Pinpoint the cell where the given text exists, returning its [X, Y] midpoint coordinate. 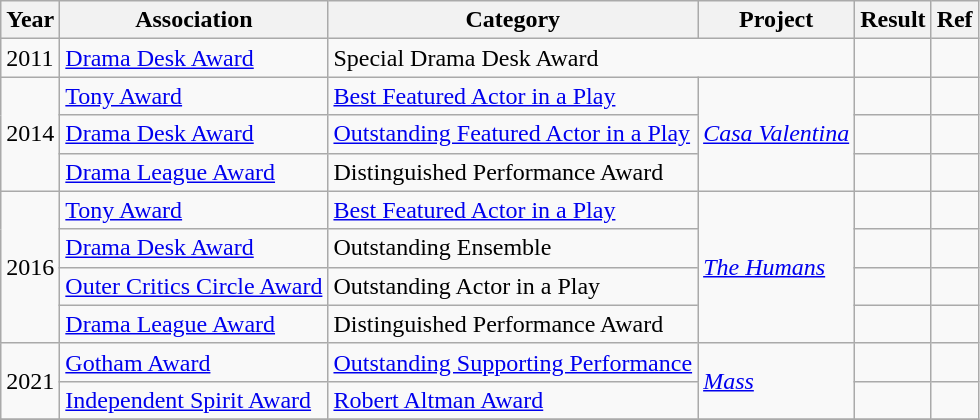
Association [194, 20]
Gotham Award [194, 362]
Independent Spirit Award [194, 400]
Special Drama Desk Award [592, 58]
2011 [30, 58]
Ref [954, 20]
2021 [30, 381]
Outer Critics Circle Award [194, 286]
Casa Valentina [776, 134]
Mass [776, 381]
Robert Altman Award [513, 400]
Result [893, 20]
Outstanding Supporting Performance [513, 362]
Outstanding Featured Actor in a Play [513, 134]
Outstanding Actor in a Play [513, 286]
Year [30, 20]
The Humans [776, 267]
Category [513, 20]
Project [776, 20]
2014 [30, 134]
2016 [30, 267]
Outstanding Ensemble [513, 248]
